Locate the cell with the specified text and output its [X, Y] center coordinate. 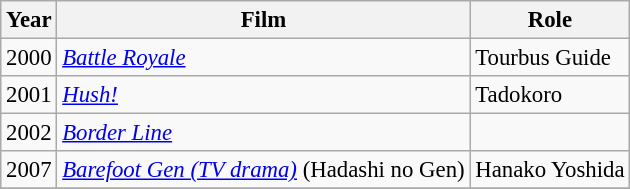
Tadokoro [550, 95]
Film [264, 20]
Hanako Yoshida [550, 170]
Year [29, 20]
Tourbus Guide [550, 58]
2001 [29, 95]
Border Line [264, 133]
Battle Royale [264, 58]
Hush! [264, 95]
2000 [29, 58]
2002 [29, 133]
Role [550, 20]
2007 [29, 170]
Barefoot Gen (TV drama) (Hadashi no Gen) [264, 170]
